Determine the (X, Y) coordinate at the center of the cell enclosing the given text.  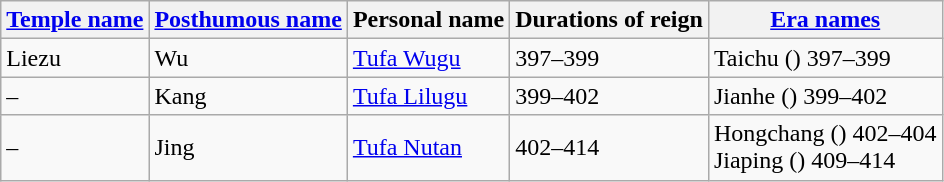
Liezu (75, 58)
Taichu () 397–399 (825, 58)
Wu (248, 58)
397–399 (610, 58)
Tufa Wugu (428, 58)
399–402 (610, 96)
Era names (825, 20)
Tufa Nutan (428, 148)
Personal name (428, 20)
Durations of reign (610, 20)
Posthumous name (248, 20)
Hongchang () 402–404Jiaping () 409–414 (825, 148)
Jianhe () 399–402 (825, 96)
Temple name (75, 20)
Kang (248, 96)
402–414 (610, 148)
Jing (248, 148)
Tufa Lilugu (428, 96)
